Determine the [X, Y] coordinate at the center of the cell enclosing the given text.  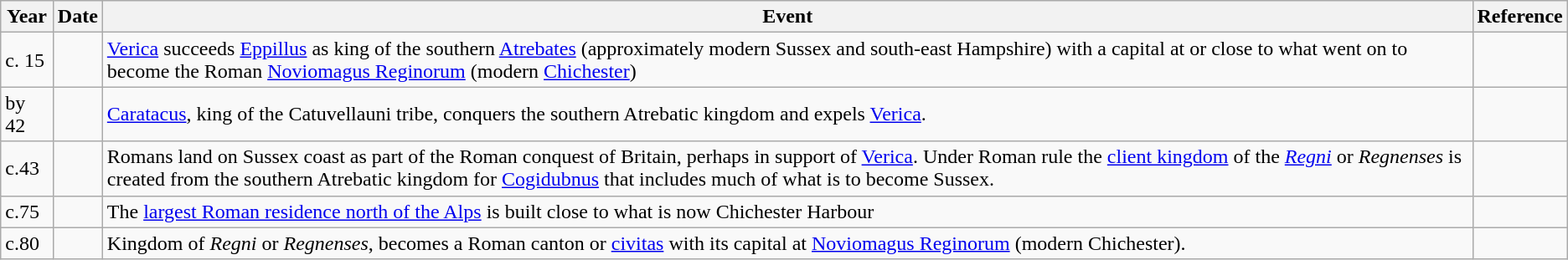
by 42 [27, 114]
Caratacus, king of the Catuvellauni tribe, conquers the southern Atrebatic kingdom and expels Verica. [787, 114]
Kingdom of Regni or Regnenses, becomes a Roman canton or civitas with its capital at Noviomagus Reginorum (modern Chichester). [787, 243]
c.75 [27, 212]
Reference [1519, 17]
c.43 [27, 169]
Year [27, 17]
The largest Roman residence north of the Alps is built close to what is now Chichester Harbour [787, 212]
c.80 [27, 243]
c. 15 [27, 60]
Date [77, 17]
Event [787, 17]
